Return [x, y] of the center of cell containing provided text 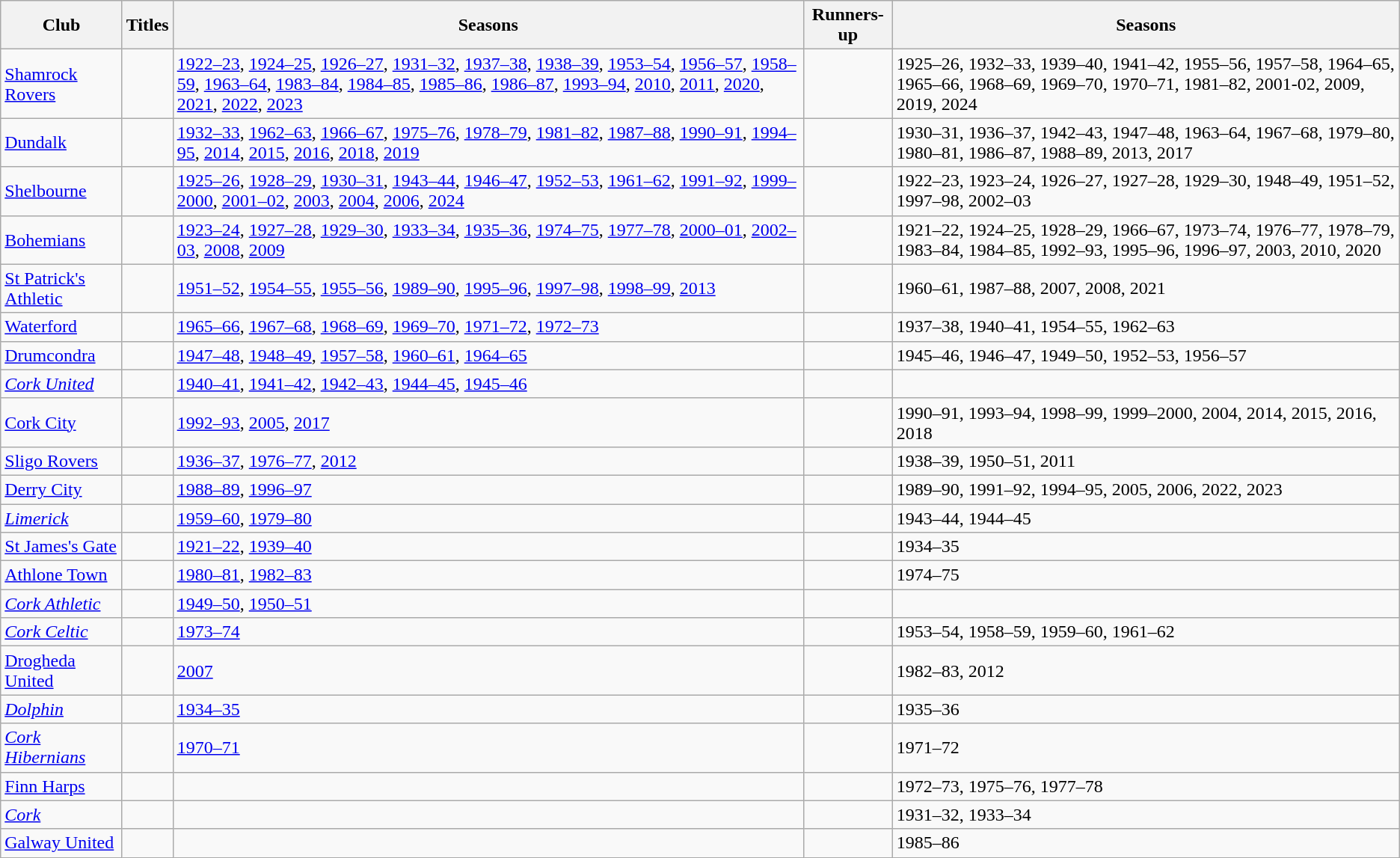
St James's Gate [61, 547]
Runners-up [848, 25]
Cork City [61, 422]
1921–22, 1924–25, 1928–29, 1966–67, 1973–74, 1976–77, 1978–79, 1983–84, 1984–85, 1992–93, 1995–96, 1996–97, 2003, 2010, 2020 [1146, 239]
1921–22, 1939–40 [488, 547]
Cork Athletic [61, 604]
Bohemians [61, 239]
1943–44, 1944–45 [1146, 518]
1982–83, 2012 [1146, 670]
1953–54, 1958–59, 1959–60, 1961–62 [1146, 632]
Titles [147, 25]
1923–24, 1927–28, 1929–30, 1933–34, 1935–36, 1974–75, 1977–78, 2000–01, 2002–03, 2008, 2009 [488, 239]
1951–52, 1954–55, 1955–56, 1989–90, 1995–96, 1997–98, 1998–99, 2013 [488, 289]
1992–93, 2005, 2017 [488, 422]
1988–89, 1996–97 [488, 489]
Cork [61, 815]
Drogheda United [61, 670]
1974–75 [1146, 575]
Club [61, 25]
1973–74 [488, 632]
Athlone Town [61, 575]
1980–81, 1982–83 [488, 575]
1938–39, 1950–51, 2011 [1146, 461]
1930–31, 1936–37, 1942–43, 1947–48, 1963–64, 1967–68, 1979–80, 1980–81, 1986–87, 1988–89, 2013, 2017 [1146, 142]
1971–72 [1146, 748]
1990–91, 1993–94, 1998–99, 1999–2000, 2004, 2014, 2015, 2016, 2018 [1146, 422]
1925–26, 1928–29, 1930–31, 1943–44, 1946–47, 1952–53, 1961–62, 1991–92, 1999–2000, 2001–02, 2003, 2004, 2006, 2024 [488, 191]
Shamrock Rovers [61, 84]
1945–46, 1946–47, 1949–50, 1952–53, 1956–57 [1146, 355]
Sligo Rovers [61, 461]
1965–66, 1967–68, 1968–69, 1969–70, 1971–72, 1972–73 [488, 327]
Derry City [61, 489]
1985–86 [1146, 843]
Waterford [61, 327]
1972–73, 1975–76, 1977–78 [1146, 786]
1959–60, 1979–80 [488, 518]
1989–90, 1991–92, 1994–95, 2005, 2006, 2022, 2023 [1146, 489]
1960–61, 1987–88, 2007, 2008, 2021 [1146, 289]
Dolphin [61, 709]
Cork United [61, 384]
1947–48, 1948–49, 1957–58, 1960–61, 1964–65 [488, 355]
Dundalk [61, 142]
1970–71 [488, 748]
Cork Celtic [61, 632]
Drumcondra [61, 355]
St Patrick's Athletic [61, 289]
Shelbourne [61, 191]
1935–36 [1146, 709]
Limerick [61, 518]
1937–38, 1940–41, 1954–55, 1962–63 [1146, 327]
1922–23, 1923–24, 1926–27, 1927–28, 1929–30, 1948–49, 1951–52, 1997–98, 2002–03 [1146, 191]
2007 [488, 670]
1925–26, 1932–33, 1939–40, 1941–42, 1955–56, 1957–58, 1964–65, 1965–66, 1968–69, 1969–70, 1970–71, 1981–82, 2001-02, 2009, 2019, 2024 [1146, 84]
Galway United [61, 843]
1932–33, 1962–63, 1966–67, 1975–76, 1978–79, 1981–82, 1987–88, 1990–91, 1994–95, 2014, 2015, 2016, 2018, 2019 [488, 142]
1931–32, 1933–34 [1146, 815]
1936–37, 1976–77, 2012 [488, 461]
1949–50, 1950–51 [488, 604]
Cork Hibernians [61, 748]
1940–41, 1941–42, 1942–43, 1944–45, 1945–46 [488, 384]
Finn Harps [61, 786]
